Identify which cell holds the provided text, then report its [x, y] central coordinate. 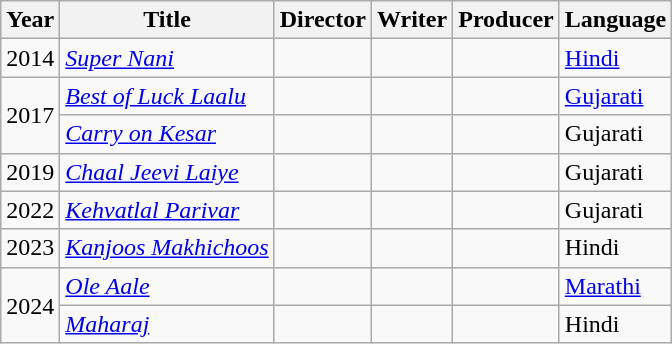
Writer [412, 20]
Language [615, 20]
Title [167, 20]
2023 [30, 248]
Producer [506, 20]
2014 [30, 58]
Super Nani [167, 58]
2019 [30, 172]
2024 [30, 305]
Director [322, 20]
Best of Luck Laalu [167, 96]
Marathi [615, 286]
Carry on Kesar [167, 134]
Ole Aale [167, 286]
Kehvatlal Parivar [167, 210]
Maharaj [167, 324]
Kanjoos Makhichoos [167, 248]
2022 [30, 210]
Chaal Jeevi Laiye [167, 172]
Year [30, 20]
2017 [30, 115]
